Return [X, Y] of the center of cell containing provided text 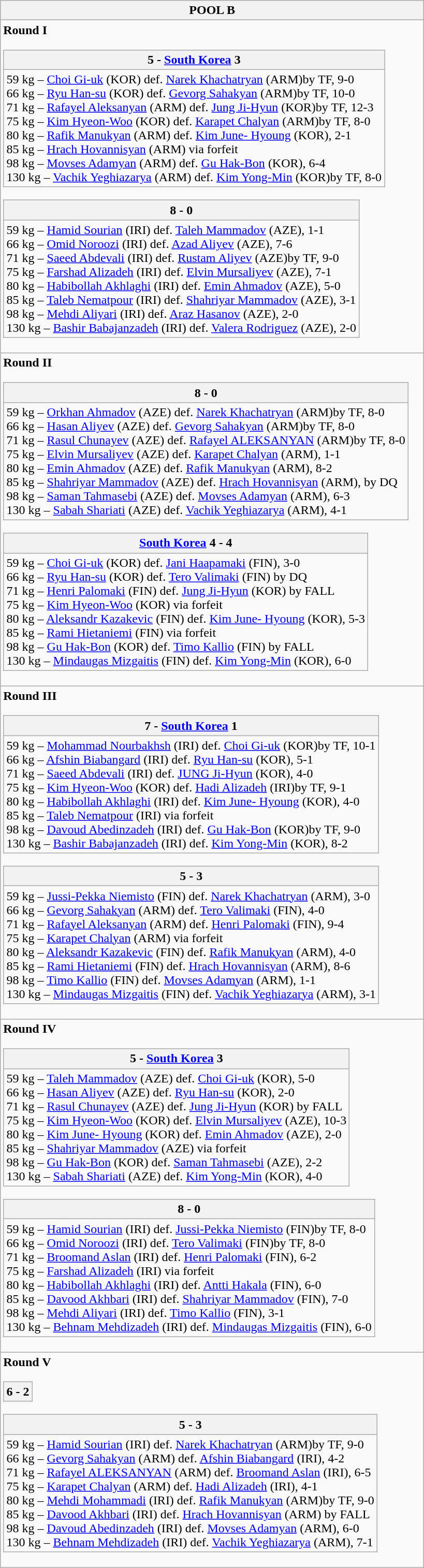
7 - South Korea 1 [191, 726]
South Korea 4 - 4 [186, 543]
6 - 2 [18, 1391]
POOL B [212, 10]
